From the cell containing the given text, extract its center point as (X, Y) coordinate. 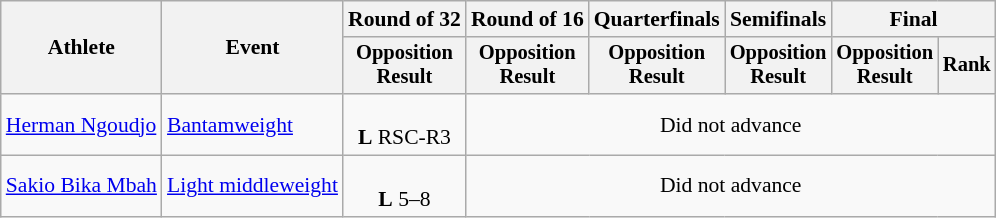
Final (913, 19)
Bantamweight (252, 124)
Quarterfinals (657, 19)
Herman Ngoudjo (82, 124)
L 5–8 (404, 186)
Semifinals (778, 19)
Sakio Bika Mbah (82, 186)
L RSC-R3 (404, 124)
Light middleweight (252, 186)
Round of 16 (528, 19)
Round of 32 (404, 19)
Athlete (82, 48)
Rank (967, 66)
Event (252, 48)
